Find where the given text appears and provide that cell's center as [x, y] coordinate. 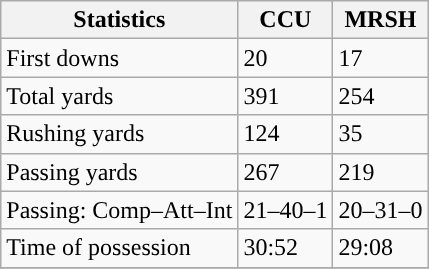
21–40–1 [286, 210]
20–31–0 [380, 210]
CCU [286, 20]
17 [380, 58]
Rushing yards [120, 134]
First downs [120, 58]
Statistics [120, 20]
30:52 [286, 248]
267 [286, 172]
Time of possession [120, 248]
219 [380, 172]
254 [380, 96]
391 [286, 96]
20 [286, 58]
124 [286, 134]
Passing: Comp–Att–Int [120, 210]
35 [380, 134]
Passing yards [120, 172]
Total yards [120, 96]
29:08 [380, 248]
MRSH [380, 20]
